Provide the [x, y] coordinate of the cell's center where the given text is located.  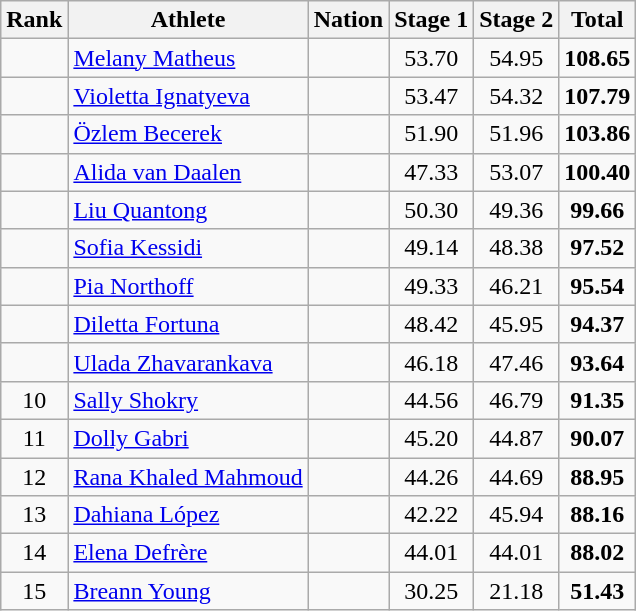
107.79 [598, 96]
Total [598, 20]
45.94 [516, 515]
44.69 [516, 477]
21.18 [516, 591]
Rana Khaled Mahmoud [188, 477]
53.70 [432, 58]
14 [34, 553]
30.25 [432, 591]
Rank [34, 20]
44.87 [516, 438]
Özlem Becerek [188, 134]
88.95 [598, 477]
51.90 [432, 134]
54.32 [516, 96]
54.95 [516, 58]
Sofia Kessidi [188, 248]
53.47 [432, 96]
12 [34, 477]
46.21 [516, 286]
51.96 [516, 134]
49.36 [516, 210]
Melany Matheus [188, 58]
Alida van Daalen [188, 172]
10 [34, 400]
49.33 [432, 286]
108.65 [598, 58]
91.35 [598, 400]
99.66 [598, 210]
46.18 [432, 362]
50.30 [432, 210]
Stage 1 [432, 20]
13 [34, 515]
Pia Northoff [188, 286]
15 [34, 591]
44.56 [432, 400]
49.14 [432, 248]
45.20 [432, 438]
88.16 [598, 515]
97.52 [598, 248]
11 [34, 438]
48.42 [432, 324]
Ulada Zhavarankava [188, 362]
47.46 [516, 362]
47.33 [432, 172]
90.07 [598, 438]
95.54 [598, 286]
53.07 [516, 172]
Elena Defrère [188, 553]
100.40 [598, 172]
Liu Quantong [188, 210]
44.26 [432, 477]
Violetta Ignatyeva [188, 96]
94.37 [598, 324]
Sally Shokry [188, 400]
51.43 [598, 591]
Dahiana López [188, 515]
42.22 [432, 515]
46.79 [516, 400]
Dolly Gabri [188, 438]
Stage 2 [516, 20]
Nation [348, 20]
45.95 [516, 324]
103.86 [598, 134]
88.02 [598, 553]
Diletta Fortuna [188, 324]
Athlete [188, 20]
93.64 [598, 362]
48.38 [516, 248]
Breann Young [188, 591]
